Identify which cell holds the provided text, then report its [x, y] central coordinate. 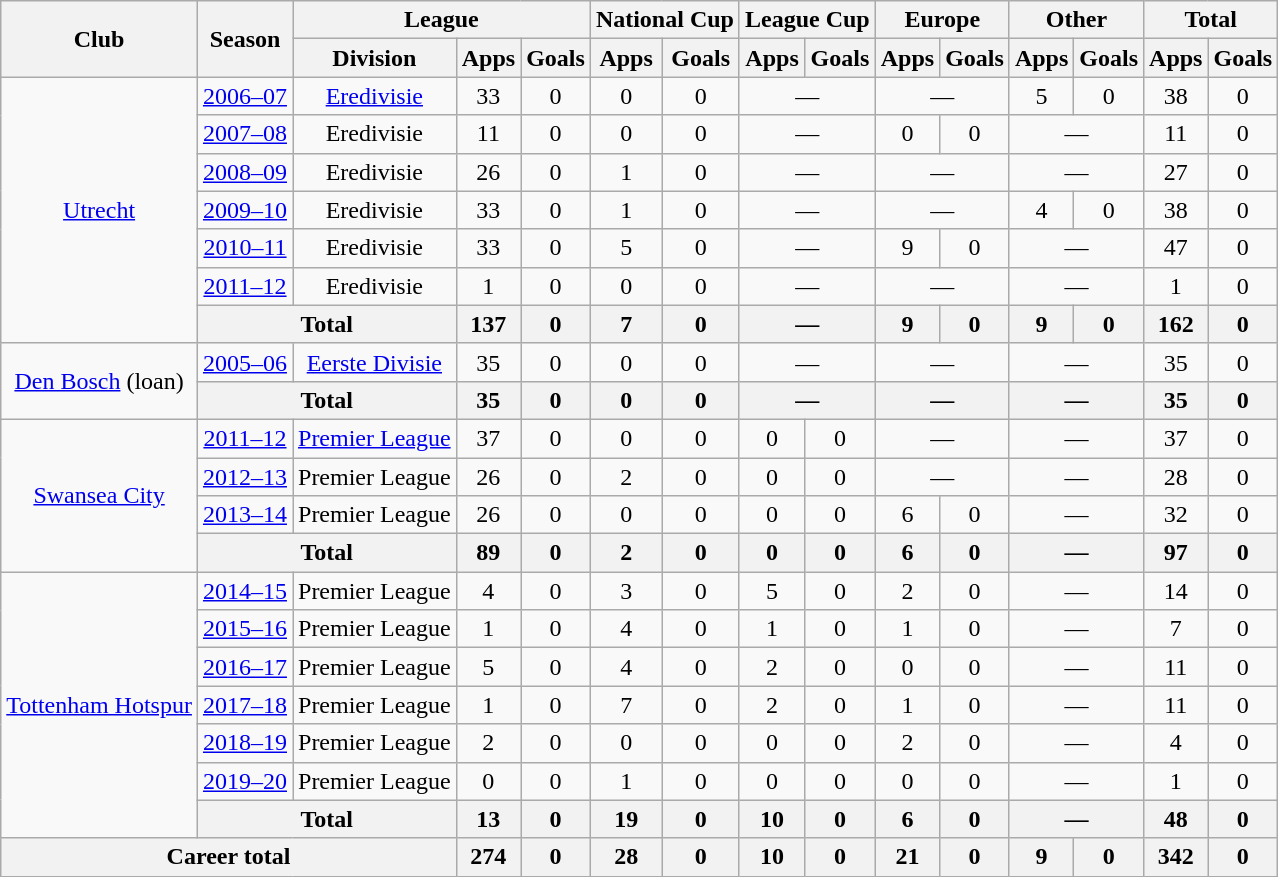
Career total [228, 857]
2018–19 [244, 743]
3 [626, 591]
47 [1176, 248]
21 [907, 857]
Tottenham Hotspur [100, 705]
48 [1176, 819]
2010–11 [244, 248]
2017–18 [244, 705]
2008–09 [244, 172]
National Cup [664, 20]
2006–07 [244, 96]
2009–10 [244, 210]
89 [488, 553]
19 [626, 819]
2015–16 [244, 629]
Eerste Divisie [374, 362]
Utrecht [100, 210]
Europe [942, 20]
League [441, 20]
2019–20 [244, 781]
32 [1176, 515]
League Cup [807, 20]
Other [1076, 20]
2016–17 [244, 667]
2014–15 [244, 591]
2012–13 [244, 477]
274 [488, 857]
13 [488, 819]
27 [1176, 172]
97 [1176, 553]
Den Bosch (loan) [100, 381]
137 [488, 324]
342 [1176, 857]
162 [1176, 324]
14 [1176, 591]
2005–06 [244, 362]
Club [100, 39]
2007–08 [244, 134]
2013–14 [244, 515]
Season [244, 39]
Division [374, 58]
Swansea City [100, 495]
